Output the [x, y] coordinate of the center of the cell containing the given text.  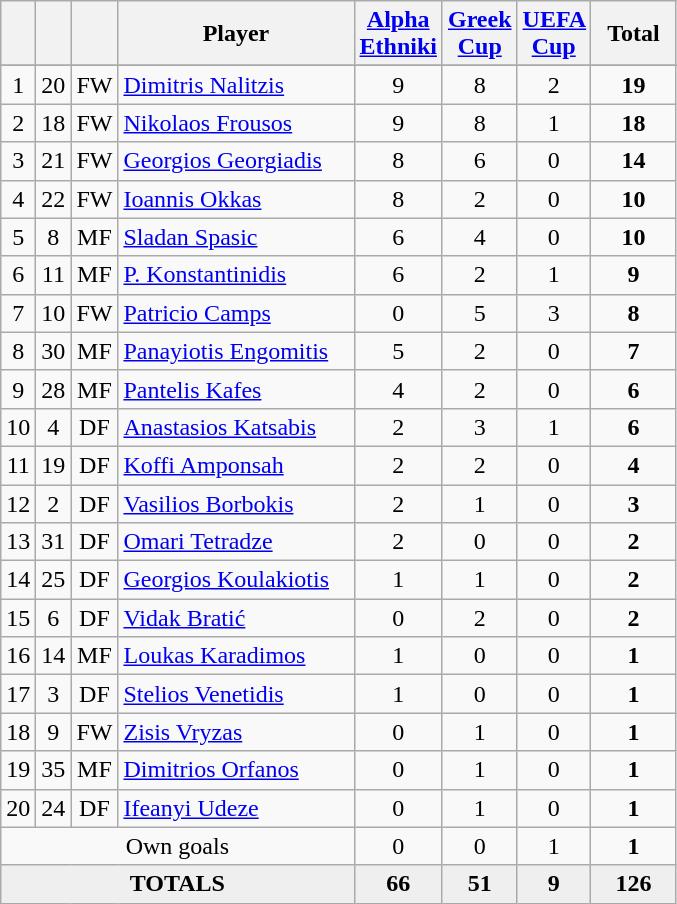
Patricio Camps [236, 313]
30 [54, 351]
Pantelis Kafes [236, 389]
Loukas Karadimos [236, 656]
Sladan Spasic [236, 237]
35 [54, 770]
Georgios Georgiadis [236, 161]
Player [236, 34]
Nikolaos Frousos [236, 123]
126 [633, 884]
13 [18, 542]
66 [398, 884]
17 [18, 694]
Own goals [178, 846]
Georgios Koulakiotis [236, 580]
31 [54, 542]
21 [54, 161]
Alpha Ethniki [398, 34]
Stelios Venetidis [236, 694]
Dimitrios Orfanos [236, 770]
TOTALS [178, 884]
24 [54, 808]
Anastasios Katsabis [236, 427]
Omari Tetradze [236, 542]
Vidak Bratić [236, 618]
Ioannis Okkas [236, 199]
12 [18, 503]
22 [54, 199]
Ifeanyi Udeze [236, 808]
Total [633, 34]
UEFA Cup [554, 34]
P. Konstantinidis [236, 275]
25 [54, 580]
Panayiotis Engomitis [236, 351]
Zisis Vryzas [236, 732]
51 [480, 884]
Dimitris Nalitzis [236, 85]
Koffi Amponsah [236, 465]
16 [18, 656]
28 [54, 389]
Vasilios Borbokis [236, 503]
15 [18, 618]
Greek Cup [480, 34]
